Detect which cell encompasses the target text, then output its (x, y) center coordinate. 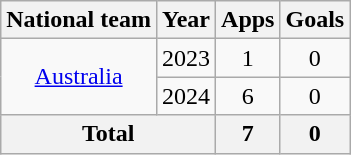
6 (248, 96)
National team (79, 20)
Apps (248, 20)
Total (108, 134)
1 (248, 58)
7 (248, 134)
Goals (315, 20)
2024 (186, 96)
Year (186, 20)
2023 (186, 58)
Australia (79, 77)
